Provide the [X, Y] coordinate of the cell's center where the given text is located.  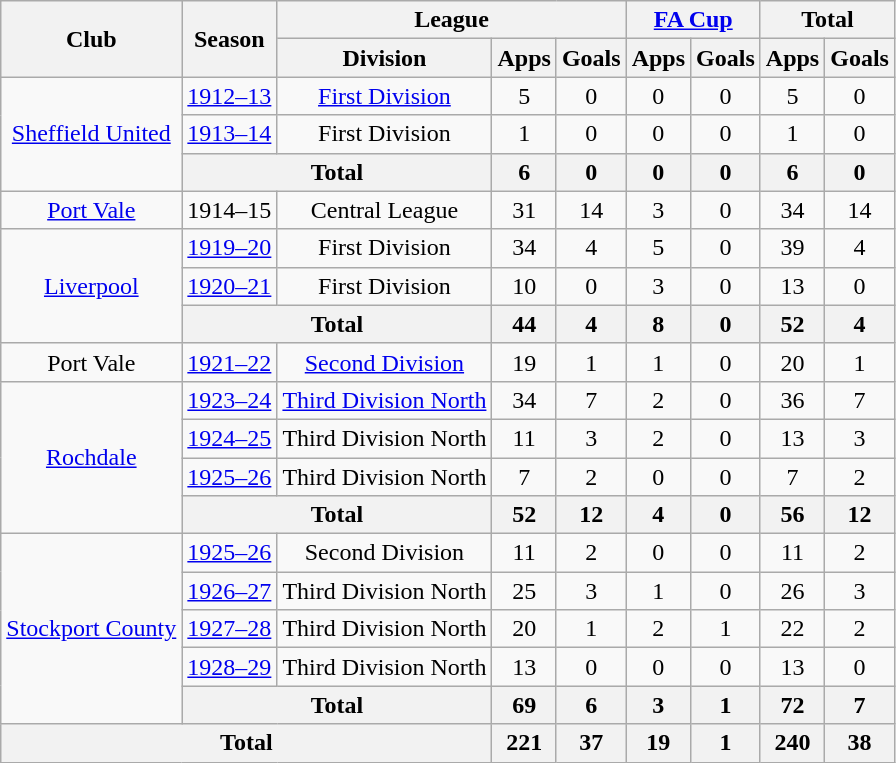
1926–27 [230, 591]
8 [658, 324]
221 [524, 743]
36 [792, 400]
1913–14 [230, 134]
1924–25 [230, 438]
Sheffield United [92, 134]
31 [524, 210]
1927–28 [230, 629]
League [452, 20]
Division [384, 58]
10 [524, 286]
39 [792, 248]
25 [524, 591]
1912–13 [230, 96]
Rochdale [92, 457]
1920–21 [230, 286]
37 [591, 743]
Central League [384, 210]
38 [860, 743]
1923–24 [230, 400]
69 [524, 705]
56 [792, 515]
1914–15 [230, 210]
44 [524, 324]
22 [792, 629]
240 [792, 743]
FA Cup [693, 20]
26 [792, 591]
Club [92, 39]
Stockport County [92, 629]
Season [230, 39]
72 [792, 705]
Liverpool [92, 286]
1919–20 [230, 248]
1921–22 [230, 362]
1928–29 [230, 667]
